Scan for the cell matching the given text and deliver its [x, y] coordinate at center. 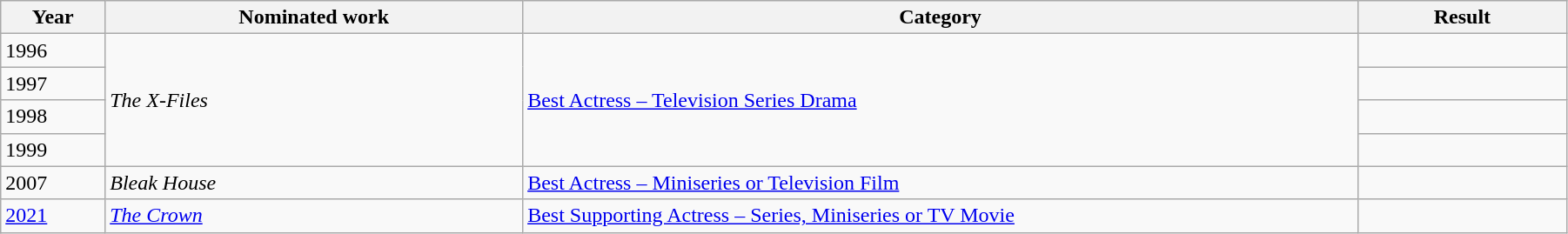
Year [53, 17]
1997 [53, 84]
Result [1462, 17]
Best Actress – Miniseries or Television Film [941, 183]
The X-Files [314, 100]
1999 [53, 150]
The Crown [314, 216]
Best Actress – Television Series Drama [941, 100]
1998 [53, 117]
Category [941, 17]
Nominated work [314, 17]
2021 [53, 216]
Bleak House [314, 183]
1996 [53, 50]
2007 [53, 183]
Best Supporting Actress – Series, Miniseries or TV Movie [941, 216]
